Provide the (x, y) coordinate of the cell's center where the given text is located.  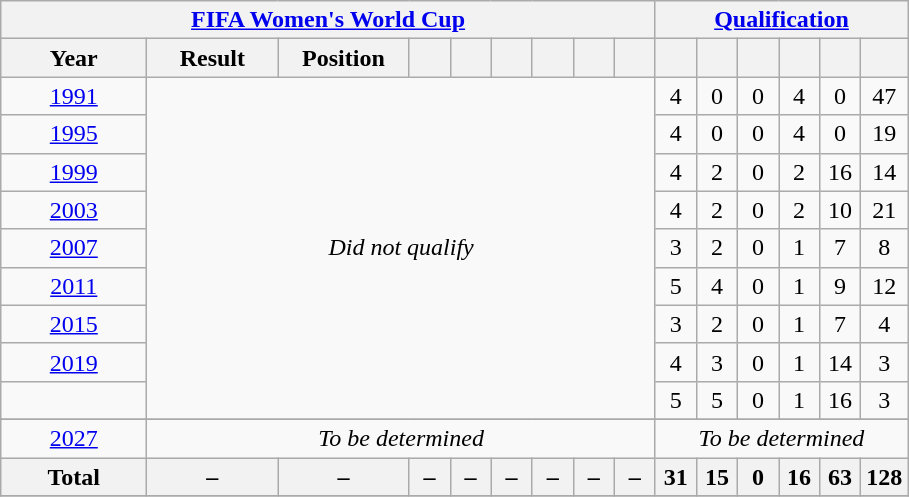
12 (884, 286)
63 (840, 477)
FIFA Women's World Cup (328, 20)
Qualification (781, 20)
1991 (74, 96)
2015 (74, 324)
2007 (74, 248)
2011 (74, 286)
10 (840, 210)
31 (676, 477)
128 (884, 477)
2019 (74, 362)
9 (840, 286)
Total (74, 477)
8 (884, 248)
2027 (74, 438)
47 (884, 96)
2003 (74, 210)
Result (212, 58)
Year (74, 58)
19 (884, 134)
21 (884, 210)
1999 (74, 172)
Did not qualify (401, 248)
15 (716, 477)
1995 (74, 134)
Position (344, 58)
